Provide the (x, y) coordinate of the cell's center where the given text is located.  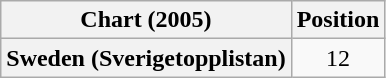
Chart (2005) (146, 20)
Position (338, 20)
Sweden (Sverigetopplistan) (146, 58)
12 (338, 58)
